Find where the given text appears and provide that cell's center as (x, y) coordinate. 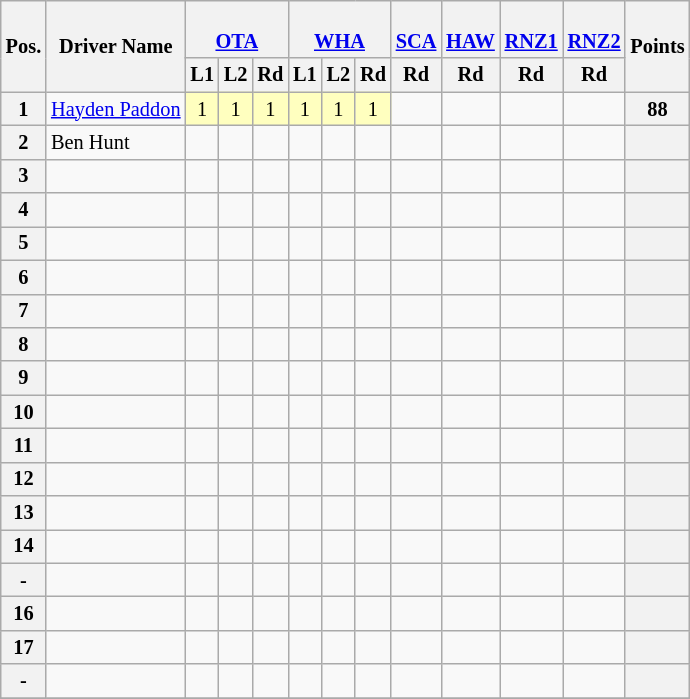
RNZ1 (532, 29)
Pos. (24, 46)
HAW (470, 29)
7 (24, 311)
Points (657, 46)
Ben Hunt (116, 142)
Hayden Paddon (116, 109)
11 (24, 445)
3 (24, 176)
10 (24, 412)
2 (24, 142)
14 (24, 546)
RNZ2 (594, 29)
8 (24, 344)
6 (24, 277)
16 (24, 613)
9 (24, 378)
WHA (340, 29)
17 (24, 647)
4 (24, 210)
5 (24, 243)
12 (24, 479)
88 (657, 109)
13 (24, 513)
OTA (236, 29)
SCA (416, 29)
Driver Name (116, 46)
